Pinpoint the cell where the given text exists, returning its [X, Y] midpoint coordinate. 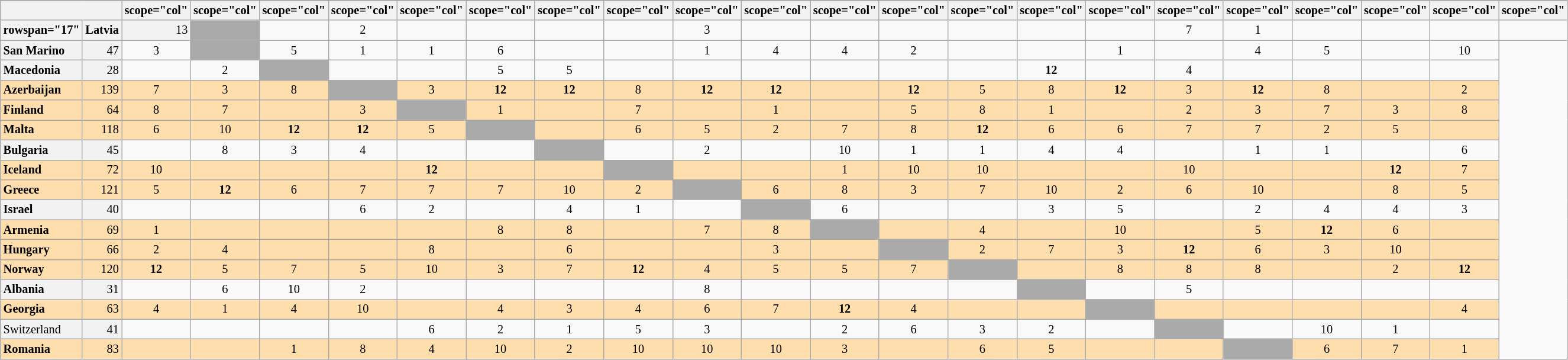
Bulgaria [41, 150]
31 [102, 290]
Iceland [41, 170]
139 [102, 90]
Georgia [41, 309]
47 [102, 50]
69 [102, 230]
63 [102, 309]
San Marino [41, 50]
72 [102, 170]
64 [102, 110]
Armenia [41, 230]
Switzerland [41, 329]
Macedonia [41, 70]
Malta [41, 130]
118 [102, 130]
13 [156, 30]
66 [102, 249]
Hungary [41, 249]
41 [102, 329]
rowspan="17" [41, 30]
121 [102, 189]
28 [102, 70]
40 [102, 210]
Finland [41, 110]
Romania [41, 349]
Latvia [102, 30]
Norway [41, 269]
83 [102, 349]
Albania [41, 290]
120 [102, 269]
Greece [41, 189]
Azerbaijan [41, 90]
Israel [41, 210]
45 [102, 150]
